Return (x, y) of the center of cell containing provided text 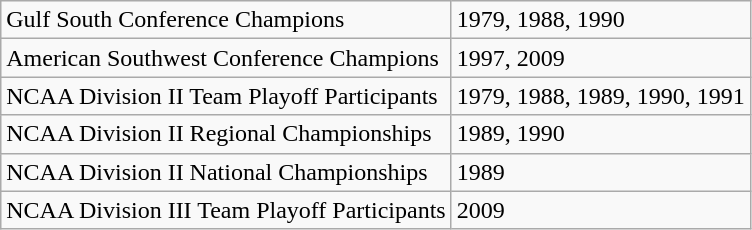
1989 (600, 172)
1997, 2009 (600, 58)
Gulf South Conference Champions (226, 20)
NCAA Division II National Championships (226, 172)
American Southwest Conference Champions (226, 58)
NCAA Division III Team Playoff Participants (226, 210)
NCAA Division II Team Playoff Participants (226, 96)
NCAA Division II Regional Championships (226, 134)
1979, 1988, 1990 (600, 20)
2009 (600, 210)
1989, 1990 (600, 134)
1979, 1988, 1989, 1990, 1991 (600, 96)
